Locate the cell with the specified text and output its (X, Y) center coordinate. 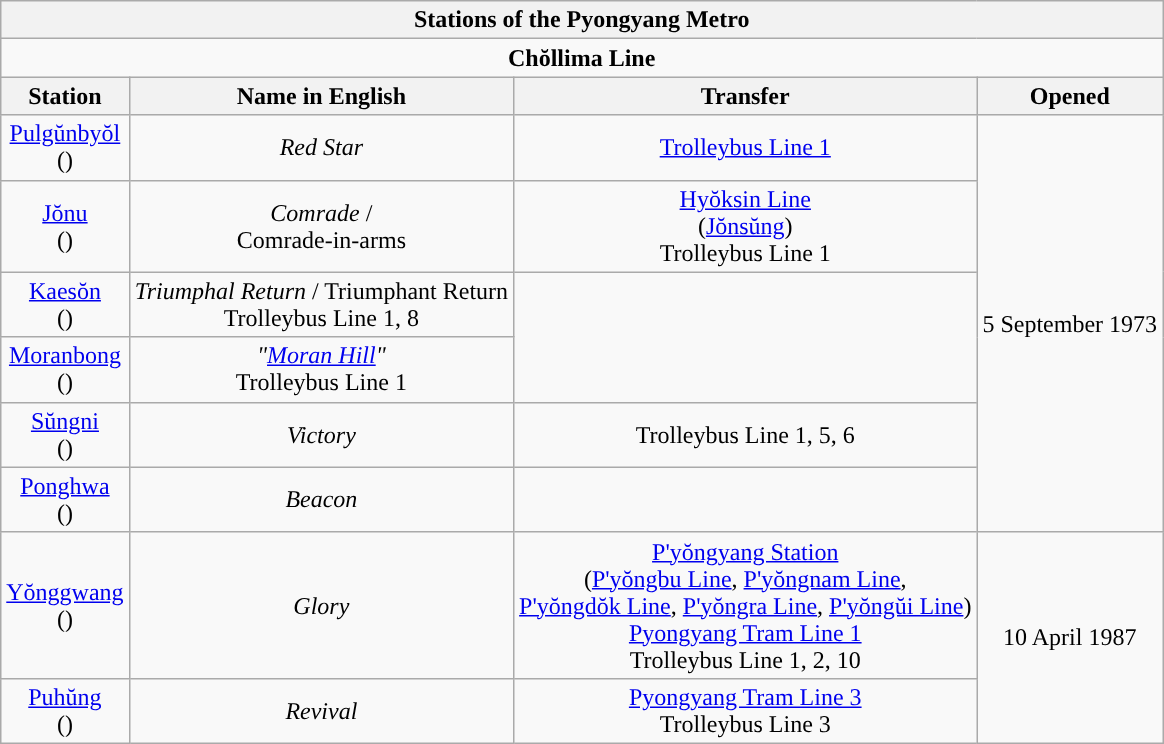
Beacon (321, 500)
Stations of the Pyongyang Metro (582, 20)
Kaesŏn() (65, 304)
Pulgŭnbyŏl () (65, 148)
Trolleybus Line 1, 5, 6 (746, 434)
10 April 1987 (1070, 638)
Station (65, 96)
"Moran Hill"Trolleybus Line 1 (321, 370)
Pyongyang Tram Line 3Trolleybus Line 3 (746, 710)
Victory (321, 434)
Ponghwa() (65, 500)
Name in English (321, 96)
Sŭngni() (65, 434)
Red Star (321, 148)
Revival (321, 710)
Moranbong() (65, 370)
P'yŏngyang Station(P'yŏngbu Line, P'yŏngnam Line,P'yŏngdŏk Line, P'yŏngra Line, P'yŏngŭi Line) Pyongyang Tram Line 1Trolleybus Line 1, 2, 10 (746, 605)
Triumphal Return / Triumphant ReturnTrolleybus Line 1, 8 (321, 304)
Trolleybus Line 1 (746, 148)
Comrade / Comrade-in-arms (321, 226)
Chŏllima Line (582, 58)
Puhŭng() (65, 710)
Jŏnu() (65, 226)
Glory (321, 605)
Hyŏksin Line(Jŏnsŭng)Trolleybus Line 1 (746, 226)
Yŏnggwang() (65, 605)
5 September 1973 (1070, 324)
Opened (1070, 96)
Transfer (746, 96)
